Provide the [X, Y] coordinate of the cell's center where the given text is located.  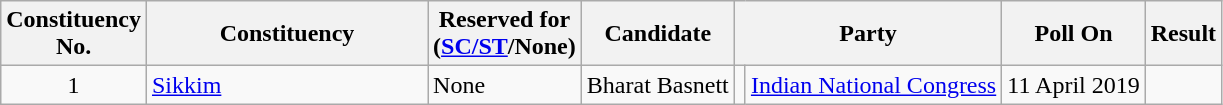
Party [868, 34]
1 [74, 85]
11 April 2019 [1074, 85]
Poll On [1074, 34]
Sikkim [286, 85]
None [505, 85]
Reserved for(SC/ST/None) [505, 34]
Candidate [658, 34]
Result [1183, 34]
Indian National Congress [873, 85]
Constituency No. [74, 34]
Bharat Basnett [658, 85]
Constituency [286, 34]
